Provide the (x, y) coordinate of the cell's center where the given text is located.  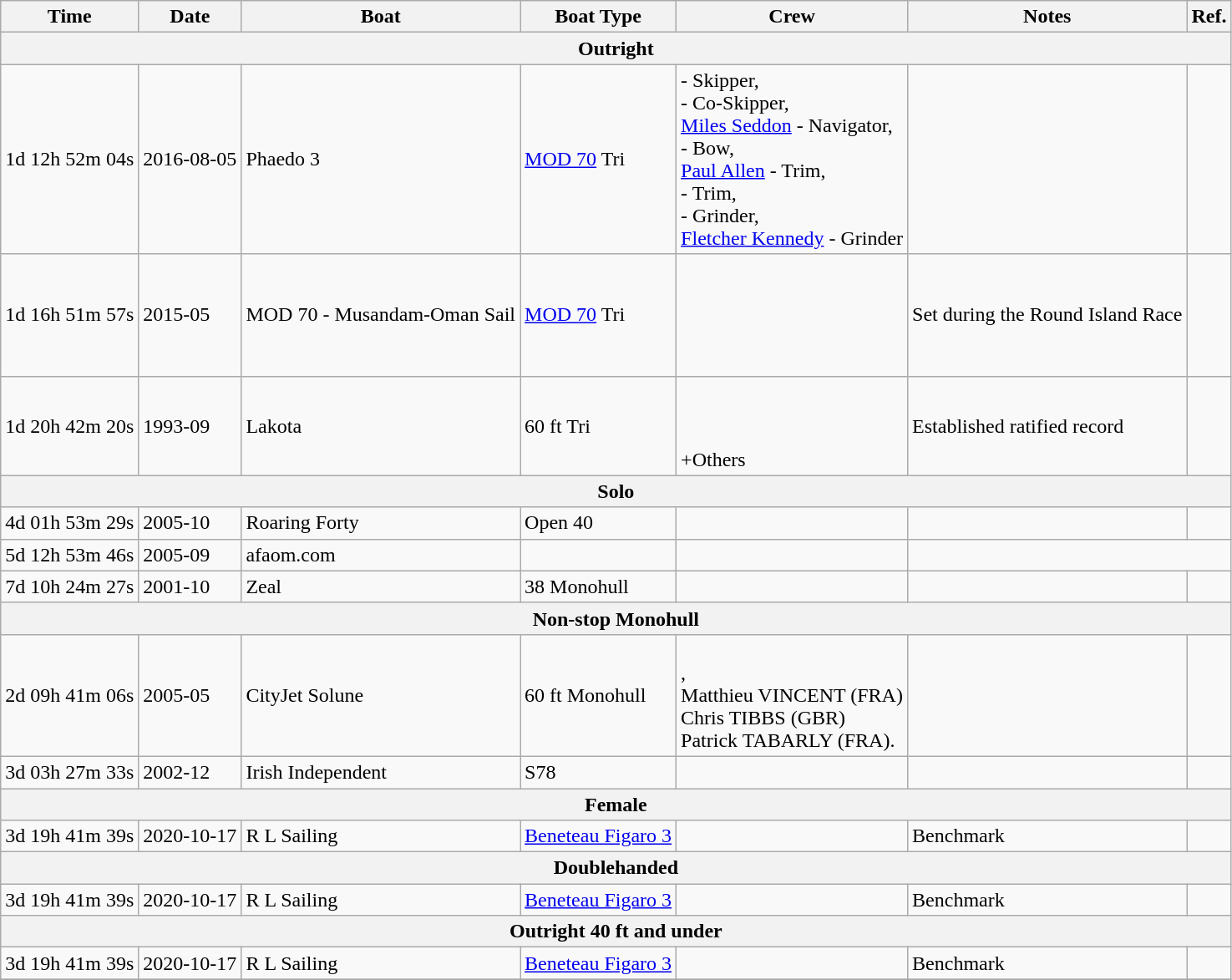
Non-stop Monohull (616, 618)
1993-09 (190, 426)
2002-12 (190, 772)
2d 09h 41m 06s (70, 695)
3d 03h 27m 33s (70, 772)
1d 12h 52m 04s (70, 159)
Notes (1047, 17)
Set during the Round Island Race (1047, 315)
Zeal (381, 586)
2015-05 (190, 315)
Boat (381, 17)
+Others (792, 426)
2005-05 (190, 695)
Time (70, 17)
1d 16h 51m 57s (70, 315)
Open 40 (598, 523)
Outright 40 ft and under (616, 932)
Solo (616, 491)
Ref. (1209, 17)
Phaedo 3 (381, 159)
afaom.com (381, 555)
2016-08-05 (190, 159)
Crew (792, 17)
Lakota (381, 426)
2005-09 (190, 555)
60 ft Monohull (598, 695)
4d 01h 53m 29s (70, 523)
S78 (598, 772)
38 Monohull (598, 586)
Established ratified record (1047, 426)
5d 12h 53m 46s (70, 555)
Female (616, 805)
60 ft Tri (598, 426)
Doublehanded (616, 868)
7d 10h 24m 27s (70, 586)
CityJet Solune (381, 695)
Outright (616, 48)
Boat Type (598, 17)
Roaring Forty (381, 523)
,Matthieu VINCENT (FRA)Chris TIBBS (GBR)Patrick TABARLY (FRA). (792, 695)
- Skipper, - Co-Skipper,Miles Seddon - Navigator, - Bow,Paul Allen - Trim, - Trim, - Grinder,Fletcher Kennedy - Grinder (792, 159)
Irish Independent (381, 772)
1d 20h 42m 20s (70, 426)
2005-10 (190, 523)
MOD 70 - Musandam-Oman Sail (381, 315)
Date (190, 17)
2001-10 (190, 586)
